Search for the cell housing the specified text and yield its (x, y) center coordinate. 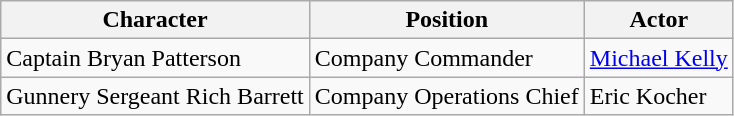
Company Commander (446, 58)
Eric Kocher (658, 96)
Michael Kelly (658, 58)
Captain Bryan Patterson (156, 58)
Actor (658, 20)
Gunnery Sergeant Rich Barrett (156, 96)
Character (156, 20)
Position (446, 20)
Company Operations Chief (446, 96)
